Capture the cell that displays the provided text and extract its [x, y] central coordinate. 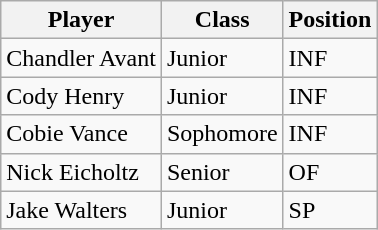
Player [82, 20]
Cobie Vance [82, 134]
Sophomore [222, 134]
Position [330, 20]
SP [330, 210]
Cody Henry [82, 96]
Senior [222, 172]
Class [222, 20]
Chandler Avant [82, 58]
OF [330, 172]
Jake Walters [82, 210]
Nick Eicholtz [82, 172]
